Determine the (x, y) coordinate at the center of the cell enclosing the given text.  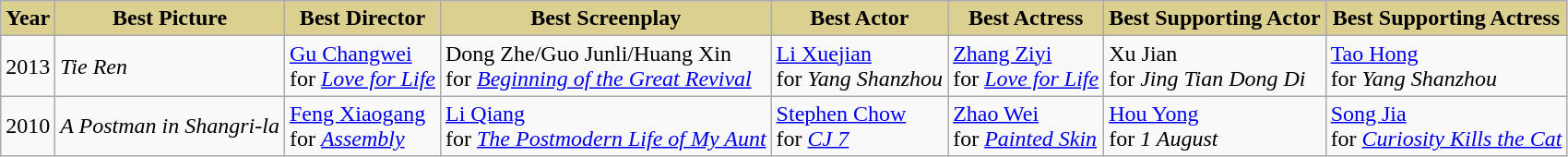
Best Actor (860, 18)
A Postman in Shangri-la (170, 126)
Best Supporting Actress (1446, 18)
Best Picture (170, 18)
Gu Changweifor Love for Life (362, 66)
Best Supporting Actor (1215, 18)
Feng Xiaogangfor Assembly (362, 126)
2010 (28, 126)
Zhang Ziyifor Love for Life (1026, 66)
Tie Ren (170, 66)
Li Xuejianfor Yang Shanzhou (860, 66)
Song Jiafor Curiosity Kills the Cat (1446, 126)
Li Qiangfor The Postmodern Life of My Aunt (605, 126)
Tao Hongfor Yang Shanzhou (1446, 66)
Hou Yongfor 1 August (1215, 126)
Xu Jianfor Jing Tian Dong Di (1215, 66)
Best Actress (1026, 18)
Zhao Weifor Painted Skin (1026, 126)
Best Screenplay (605, 18)
Year (28, 18)
Stephen Chowfor CJ 7 (860, 126)
Best Director (362, 18)
2013 (28, 66)
Dong Zhe/Guo Junli/Huang Xinfor Beginning of the Great Revival (605, 66)
